Capture the cell that displays the provided text and extract its [x, y] central coordinate. 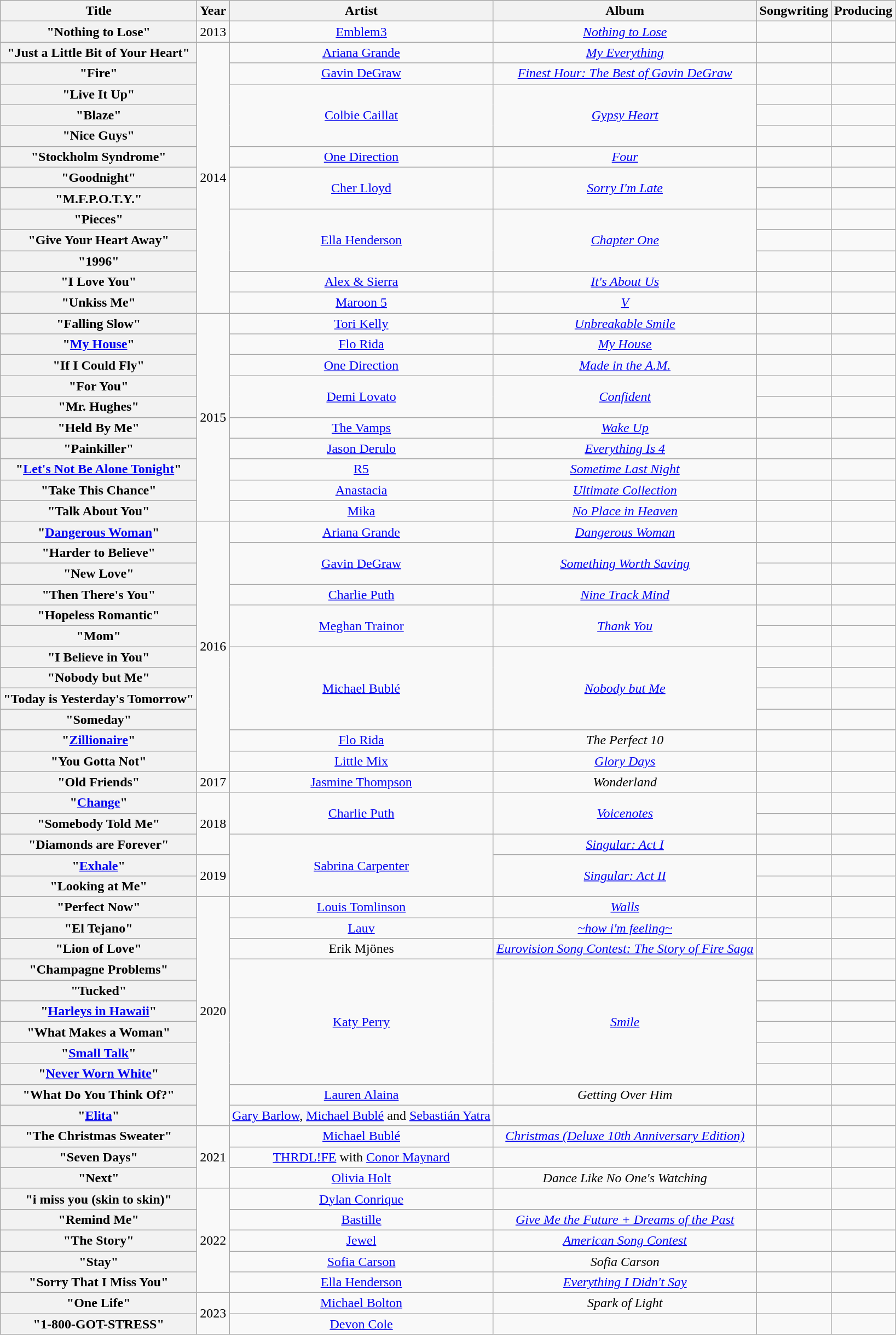
"Let's Not Be Alone Tonight" [99, 469]
"Remind Me" [99, 1219]
"Sorry That I Miss You" [99, 1282]
"Blaze" [99, 115]
"Then There's You" [99, 594]
V [625, 303]
Anastacia [361, 490]
Getting Over Him [625, 1095]
"New Love" [99, 573]
"Perfect Now" [99, 907]
Chapter One [625, 240]
"1-800-GOT-STRESS" [99, 1324]
"The Christmas Sweater" [99, 1136]
"Exhale" [99, 865]
American Song Contest [625, 1240]
Singular: Act I [625, 844]
"Just a Little Bit of Your Heart" [99, 53]
2018 [213, 824]
Ultimate Collection [625, 490]
Four [625, 157]
Nobody but Me [625, 688]
"Nobody but Me" [99, 678]
Glory Days [625, 761]
"Nothing to Lose" [99, 32]
"Falling Slow" [99, 324]
Nothing to Lose [625, 32]
"For You" [99, 386]
"What Do You Think Of?" [99, 1095]
"Elita" [99, 1115]
Wonderland [625, 782]
2019 [213, 876]
Jewel [361, 1240]
Olivia Holt [361, 1178]
"Mom" [99, 636]
2020 [213, 1011]
2021 [213, 1157]
"Somebody Told Me" [99, 824]
Songwriting [794, 11]
Thank You [625, 626]
Alex & Sierra [361, 282]
Producing [863, 11]
~how i'm feeling~ [625, 928]
2017 [213, 782]
Meghan Trainor [361, 626]
Gypsy Heart [625, 115]
"Stockholm Syndrome" [99, 157]
Lauren Alaina [361, 1095]
"Never Worn White" [99, 1074]
Tori Kelly [361, 324]
Title [99, 11]
Nine Track Mind [625, 594]
"Live It Up" [99, 94]
Mika [361, 511]
Wake Up [625, 428]
"Hopeless Romantic" [99, 615]
Katy Perry [361, 1022]
"Champagne Problems" [99, 970]
"Nice Guys" [99, 136]
Voicenotes [625, 813]
Cher Lloyd [361, 188]
"M.F.P.O.T.Y." [99, 198]
"Stay" [99, 1261]
Bastille [361, 1219]
Lauv [361, 928]
Dance Like No One's Watching [625, 1178]
"Fire" [99, 73]
"If I Could Fly" [99, 365]
"You Gotta Not" [99, 761]
2013 [213, 32]
"The Story" [99, 1240]
Louis Tomlinson [361, 907]
Dylan Conrique [361, 1199]
Erik Mjönes [361, 949]
Maroon 5 [361, 303]
Something Worth Saving [625, 563]
"Pieces" [99, 219]
The Perfect 10 [625, 740]
Gary Barlow, Michael Bublé and Sebastián Yatra [361, 1115]
R5 [361, 469]
"My House" [99, 344]
"What Makes a Woman" [99, 1032]
"Dangerous Woman" [99, 532]
The Vamps [361, 428]
"I Believe in You" [99, 657]
"Take This Chance" [99, 490]
Jason Derulo [361, 448]
"1996" [99, 261]
Everything I Didn't Say [625, 1282]
"Unkiss Me" [99, 303]
"Seven Days" [99, 1157]
Michael Bolton [361, 1303]
Finest Hour: The Best of Gavin DeGraw [625, 73]
My House [625, 344]
Christmas (Deluxe 10th Anniversary Edition) [625, 1136]
Album [625, 11]
2015 [213, 417]
Colbie Caillat [361, 115]
Little Mix [361, 761]
Devon Cole [361, 1324]
Unbreakable Smile [625, 324]
Demi Lovato [361, 396]
Smile [625, 1022]
"Talk About You" [99, 511]
Sorry I'm Late [625, 188]
Sabrina Carpenter [361, 865]
2022 [213, 1240]
"Harleys in Hawaii" [99, 1011]
"Old Friends" [99, 782]
"Someday" [99, 720]
No Place in Heaven [625, 511]
My Everything [625, 53]
"Today is Yesterday's Tomorrow" [99, 699]
"I Love You" [99, 282]
"Lion of Love" [99, 949]
Emblem3 [361, 32]
Dangerous Woman [625, 532]
"Looking at Me" [99, 886]
Give Me the Future + Dreams of the Past [625, 1219]
"Goodnight" [99, 177]
Artist [361, 11]
"Held By Me" [99, 428]
"Give Your Heart Away" [99, 240]
Year [213, 11]
"Change" [99, 803]
"Tucked" [99, 991]
THRDL!FE with Conor Maynard [361, 1157]
"El Tejano" [99, 928]
It's About Us [625, 282]
Spark of Light [625, 1303]
"Harder to Believe" [99, 553]
Singular: Act II [625, 876]
"Small Talk" [99, 1053]
"i miss you (skin to skin)" [99, 1199]
"Mr. Hughes" [99, 407]
Jasmine Thompson [361, 782]
"Zillionaire" [99, 740]
Confident [625, 396]
Everything Is 4 [625, 448]
2023 [213, 1314]
Sometime Last Night [625, 469]
Walls [625, 907]
"One Life" [99, 1303]
Made in the A.M. [625, 365]
Eurovision Song Contest: The Story of Fire Saga [625, 949]
2014 [213, 177]
"Next" [99, 1178]
2016 [213, 646]
"Painkiller" [99, 448]
"Diamonds are Forever" [99, 844]
